From the cell containing the given text, extract its center point as (X, Y) coordinate. 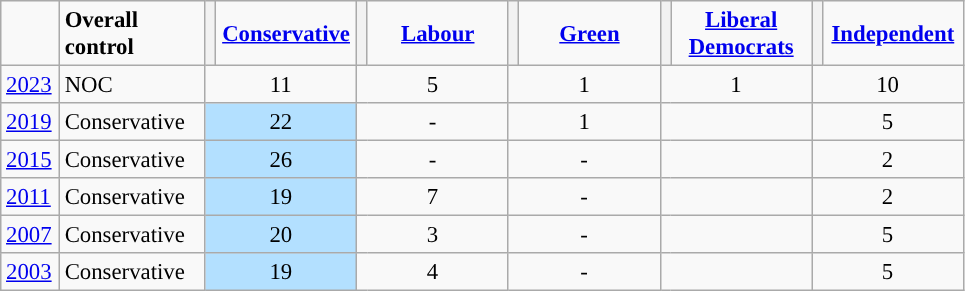
11 (281, 85)
20 (281, 235)
Independent (892, 34)
Overall control (132, 34)
2023 (30, 85)
Labour (438, 34)
3 (433, 235)
7 (433, 197)
2011 (30, 197)
2007 (30, 235)
Green (590, 34)
26 (281, 160)
2015 (30, 160)
Liberal Democrats (742, 34)
2019 (30, 122)
19 (281, 197)
NOC (132, 85)
10 (888, 85)
22 (281, 122)
